Scan for the cell matching the given text and deliver its (X, Y) coordinate at center. 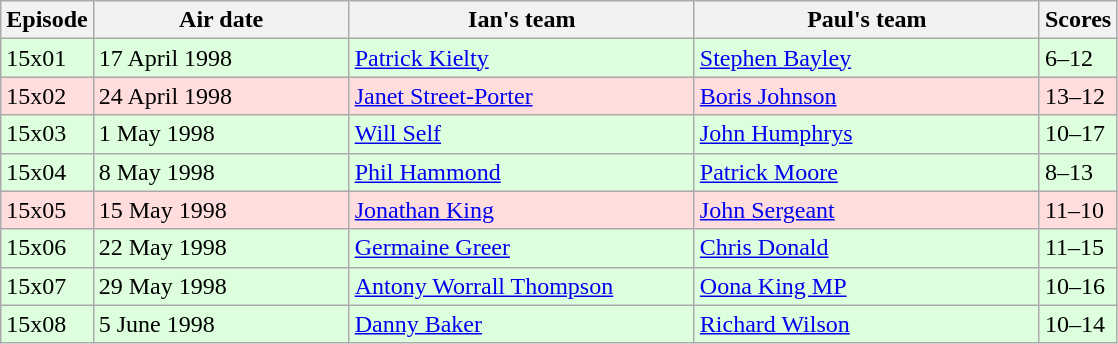
Will Self (522, 134)
5 June 1998 (221, 324)
Antony Worrall Thompson (522, 286)
15x02 (47, 96)
Stephen Bayley (866, 58)
Air date (221, 20)
8–13 (1078, 172)
John Humphrys (866, 134)
John Sergeant (866, 210)
Episode (47, 20)
10–17 (1078, 134)
6–12 (1078, 58)
Janet Street-Porter (522, 96)
1 May 1998 (221, 134)
15x03 (47, 134)
22 May 1998 (221, 248)
Patrick Kielty (522, 58)
17 April 1998 (221, 58)
15 May 1998 (221, 210)
Jonathan King (522, 210)
Patrick Moore (866, 172)
29 May 1998 (221, 286)
15x08 (47, 324)
Ian's team (522, 20)
10–14 (1078, 324)
11–10 (1078, 210)
Scores (1078, 20)
Richard Wilson (866, 324)
Germaine Greer (522, 248)
15x07 (47, 286)
24 April 1998 (221, 96)
Boris Johnson (866, 96)
Oona King MP (866, 286)
15x01 (47, 58)
15x04 (47, 172)
Phil Hammond (522, 172)
11–15 (1078, 248)
15x06 (47, 248)
Paul's team (866, 20)
13–12 (1078, 96)
Danny Baker (522, 324)
8 May 1998 (221, 172)
Chris Donald (866, 248)
15x05 (47, 210)
10–16 (1078, 286)
